Identify which cell holds the provided text, then report its (X, Y) central coordinate. 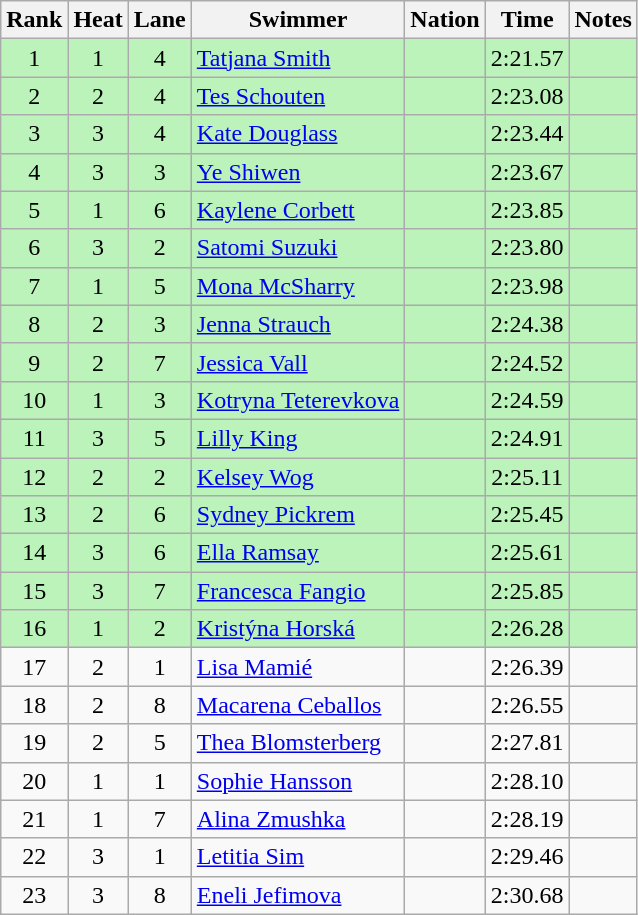
2:24.38 (527, 324)
Time (527, 20)
2:21.57 (527, 58)
15 (34, 591)
19 (34, 743)
2:25.45 (527, 515)
2:30.68 (527, 895)
11 (34, 438)
14 (34, 553)
22 (34, 857)
2:28.19 (527, 819)
2:26.55 (527, 705)
2:25.61 (527, 553)
2:23.80 (527, 248)
2:24.52 (527, 362)
Kristýna Horská (298, 629)
2:24.91 (527, 438)
2:28.10 (527, 781)
Thea Blomsterberg (298, 743)
Lisa Mamié (298, 667)
9 (34, 362)
12 (34, 477)
2:26.39 (527, 667)
Francesca Fangio (298, 591)
2:23.08 (527, 96)
Swimmer (298, 20)
Lane (160, 20)
Nation (445, 20)
Jenna Strauch (298, 324)
2:25.11 (527, 477)
17 (34, 667)
Tes Schouten (298, 96)
Eneli Jefimova (298, 895)
Kotryna Teterevkova (298, 400)
Satomi Suzuki (298, 248)
18 (34, 705)
2:29.46 (527, 857)
Ella Ramsay (298, 553)
Kate Douglass (298, 134)
Kaylene Corbett (298, 210)
13 (34, 515)
21 (34, 819)
2:23.67 (527, 172)
10 (34, 400)
Letitia Sim (298, 857)
Tatjana Smith (298, 58)
20 (34, 781)
Kelsey Wog (298, 477)
Ye Shiwen (298, 172)
Rank (34, 20)
Sophie Hansson (298, 781)
Sydney Pickrem (298, 515)
2:24.59 (527, 400)
Alina Zmushka (298, 819)
16 (34, 629)
Macarena Ceballos (298, 705)
2:25.85 (527, 591)
Heat (98, 20)
Mona McSharry (298, 286)
2:23.85 (527, 210)
23 (34, 895)
2:26.28 (527, 629)
Jessica Vall (298, 362)
Lilly King (298, 438)
2:23.98 (527, 286)
2:27.81 (527, 743)
2:23.44 (527, 134)
Notes (603, 20)
